Return the (X, Y) coordinate for the center point of the cell that contains the specified text.  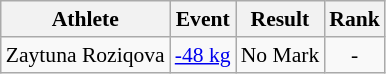
-48 kg (203, 55)
Zaytuna Roziqova (86, 55)
- (354, 55)
Result (280, 19)
No Mark (280, 55)
Rank (354, 19)
Athlete (86, 19)
Event (203, 19)
